Scan for the cell matching the given text and deliver its (X, Y) coordinate at center. 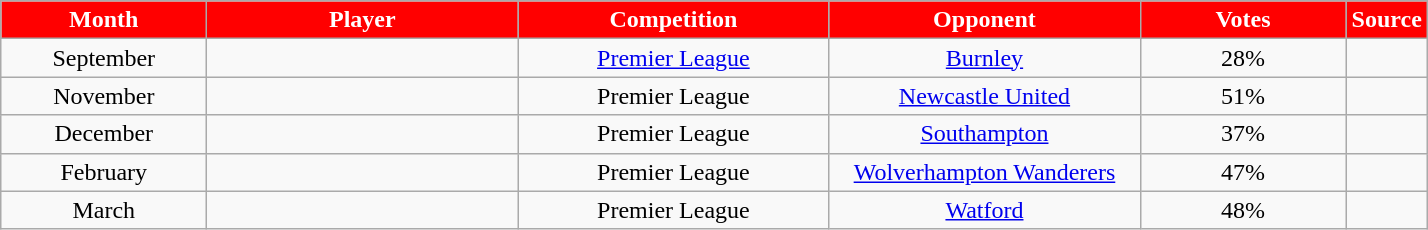
Opponent (984, 20)
51% (1243, 96)
November (104, 96)
48% (1243, 210)
28% (1243, 58)
Southampton (984, 134)
47% (1243, 172)
February (104, 172)
September (104, 58)
37% (1243, 134)
Newcastle United (984, 96)
March (104, 210)
Wolverhampton Wanderers (984, 172)
Burnley (984, 58)
December (104, 134)
Player (362, 20)
Month (104, 20)
Source (1386, 20)
Votes (1243, 20)
Watford (984, 210)
Competition (674, 20)
